Return [X, Y] of the center of cell containing provided text 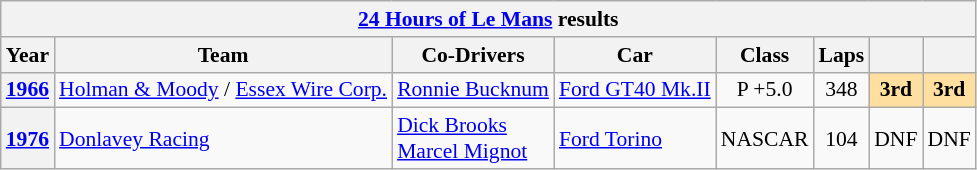
Ford GT40 Mk.II [635, 90]
Holman & Moody / Essex Wire Corp. [223, 90]
Dick Brooks Marcel Mignot [473, 138]
Class [765, 55]
348 [841, 90]
Car [635, 55]
1966 [28, 90]
Laps [841, 55]
Year [28, 55]
Ronnie Bucknum [473, 90]
NASCAR [765, 138]
24 Hours of Le Mans results [488, 19]
Ford Torino [635, 138]
Team [223, 55]
1976 [28, 138]
P +5.0 [765, 90]
Donlavey Racing [223, 138]
Co-Drivers [473, 55]
104 [841, 138]
